Output the [X, Y] coordinate of the center of the cell containing the given text.  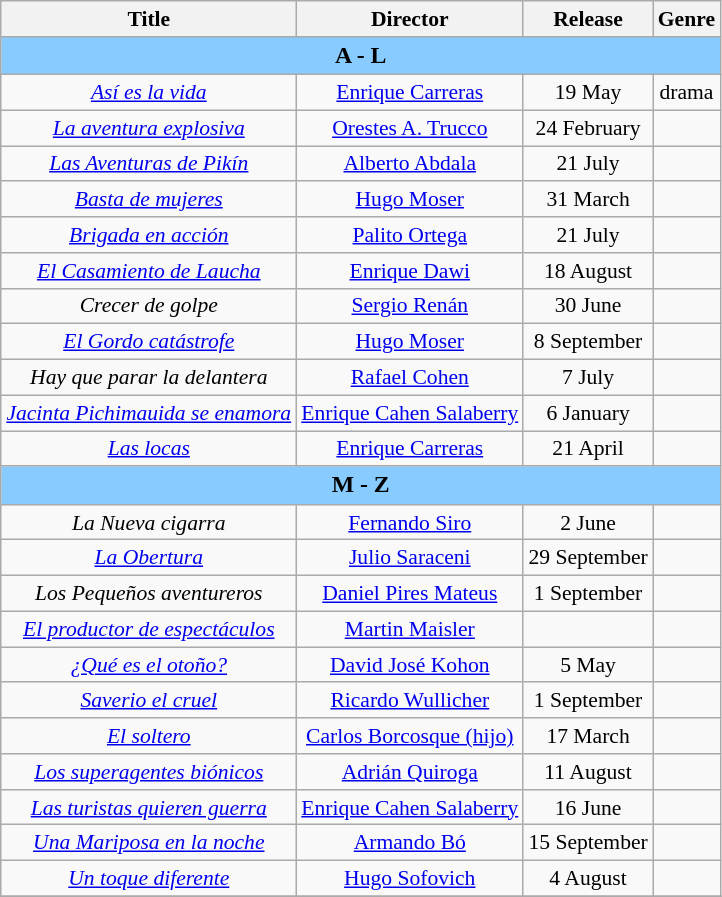
¿Qué es el otoño? [148, 665]
8 September [588, 342]
Hay que parar la delantera [148, 378]
Alberto Abdala [410, 164]
17 March [588, 736]
Palito Ortega [410, 235]
15 September [588, 843]
21 April [588, 449]
El soltero [148, 736]
Sergio Renán [410, 306]
24 February [588, 128]
Los superagentes biónicos [148, 772]
Fernando Siro [410, 523]
Release [588, 19]
Genre [686, 19]
Una Mariposa en la noche [148, 843]
29 September [588, 558]
19 May [588, 93]
Armando Bó [410, 843]
Director [410, 19]
Daniel Pires Mateus [410, 594]
6 January [588, 413]
drama [686, 93]
Un toque diferente [148, 879]
A - L [360, 56]
Ricardo Wullicher [410, 701]
M - Z [360, 486]
Así es la vida [148, 93]
Hugo Sofovich [410, 879]
La Nueva cigarra [148, 523]
Martin Maisler [410, 629]
2 June [588, 523]
Title [148, 19]
Enrique Dawi [410, 271]
Rafael Cohen [410, 378]
16 June [588, 808]
Carlos Borcosque (hijo) [410, 736]
Crecer de golpe [148, 306]
18 August [588, 271]
El Casamiento de Laucha [148, 271]
30 June [588, 306]
Orestes A. Trucco [410, 128]
Julio Saraceni [410, 558]
11 August [588, 772]
Las locas [148, 449]
5 May [588, 665]
Basta de mujeres [148, 200]
4 August [588, 879]
31 March [588, 200]
Las turistas quieren guerra [148, 808]
La Obertura [148, 558]
El Gordo catástrofe [148, 342]
7 July [588, 378]
Brigada en acción [148, 235]
Adrián Quiroga [410, 772]
David José Kohon [410, 665]
Las Aventuras de Pikín [148, 164]
Los Pequeños aventureros [148, 594]
Saverio el cruel [148, 701]
La aventura explosiva [148, 128]
El productor de espectáculos [148, 629]
Jacinta Pichimauida se enamora [148, 413]
